From the cell containing the given text, extract its center point as [x, y] coordinate. 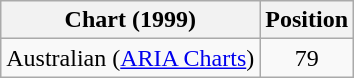
Australian (ARIA Charts) [130, 58]
79 [307, 58]
Position [307, 20]
Chart (1999) [130, 20]
